Output the (x, y) coordinate of the center of the cell containing the given text.  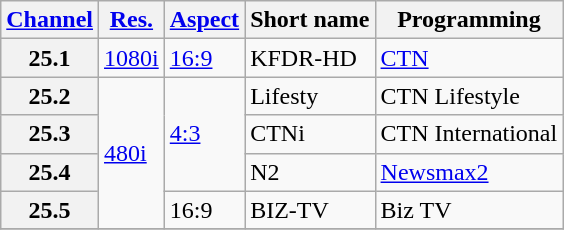
CTN International (469, 134)
25.5 (50, 210)
CTN (469, 58)
Programming (469, 20)
Aspect (204, 20)
Short name (310, 20)
25.1 (50, 58)
25.2 (50, 96)
4:3 (204, 134)
Newsmax2 (469, 172)
25.4 (50, 172)
480i (132, 153)
N2 (310, 172)
25.3 (50, 134)
Biz TV (469, 210)
KFDR-HD (310, 58)
CTN Lifestyle (469, 96)
Res. (132, 20)
Channel (50, 20)
1080i (132, 58)
CTNi (310, 134)
Lifesty (310, 96)
BIZ-TV (310, 210)
